Pinpoint the cell where the given text exists, returning its (X, Y) midpoint coordinate. 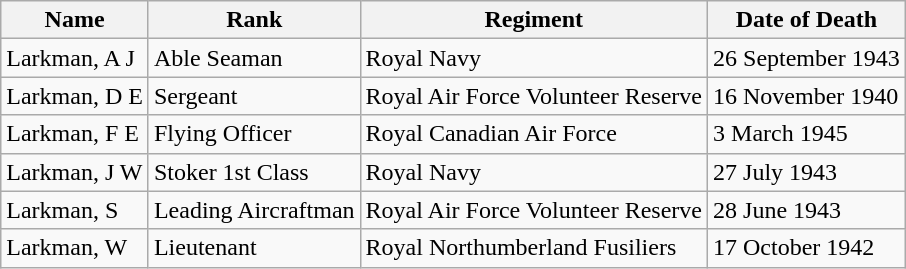
3 March 1945 (807, 134)
Name (75, 20)
Larkman, J W (75, 172)
Leading Aircraftman (254, 210)
Larkman, A J (75, 58)
26 September 1943 (807, 58)
Royal Canadian Air Force (534, 134)
Flying Officer (254, 134)
Lieutenant (254, 248)
Regiment (534, 20)
Able Seaman (254, 58)
Larkman, S (75, 210)
27 July 1943 (807, 172)
Date of Death (807, 20)
Sergeant (254, 96)
Stoker 1st Class (254, 172)
28 June 1943 (807, 210)
Rank (254, 20)
16 November 1940 (807, 96)
Larkman, D E (75, 96)
17 October 1942 (807, 248)
Larkman, W (75, 248)
Larkman, F E (75, 134)
Royal Northumberland Fusiliers (534, 248)
